For the text-containing cell, return its midpoint in (X, Y) coordinate format. 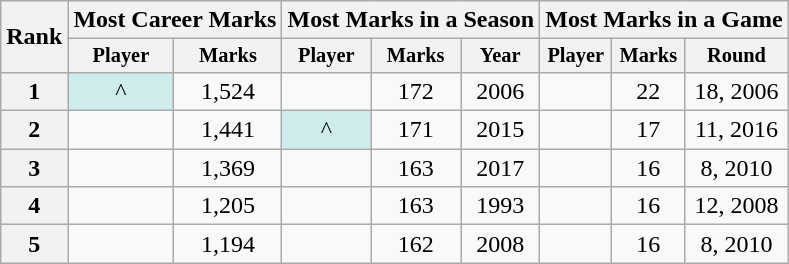
1,524 (228, 91)
2006 (500, 91)
171 (416, 130)
Rank (34, 37)
3 (34, 168)
1,441 (228, 130)
11, 2016 (736, 130)
2017 (500, 168)
162 (416, 244)
Most Marks in a Season (411, 20)
1 (34, 91)
Most Career Marks (175, 20)
1,205 (228, 206)
4 (34, 206)
12, 2008 (736, 206)
172 (416, 91)
17 (648, 130)
1993 (500, 206)
22 (648, 91)
1,194 (228, 244)
Year (500, 56)
2008 (500, 244)
5 (34, 244)
1,369 (228, 168)
2015 (500, 130)
2 (34, 130)
Round (736, 56)
18, 2006 (736, 91)
Most Marks in a Game (664, 20)
